Determine the (X, Y) coordinate at the center of the cell enclosing the given text.  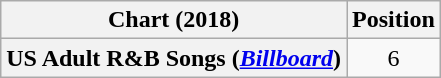
Chart (2018) (174, 20)
US Adult R&B Songs (Billboard) (174, 58)
Position (394, 20)
6 (394, 58)
